Return [X, Y] of the center of cell containing provided text 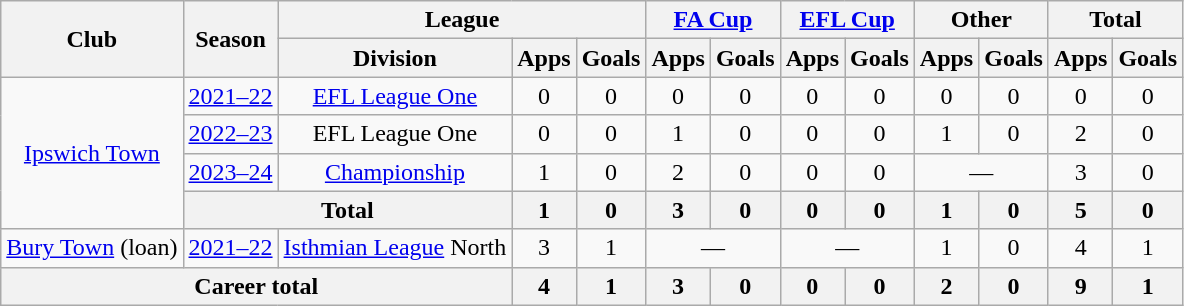
Championship [395, 172]
5 [1080, 210]
League [462, 20]
2023–24 [230, 172]
Career total [256, 286]
Ipswich Town [92, 153]
Isthmian League North [395, 248]
EFL Cup [847, 20]
Division [395, 58]
9 [1080, 286]
FA Cup [713, 20]
Season [230, 39]
Other [981, 20]
Club [92, 39]
Bury Town (loan) [92, 248]
2022–23 [230, 134]
